Detect which cell encompasses the target text, then output its [X, Y] center coordinate. 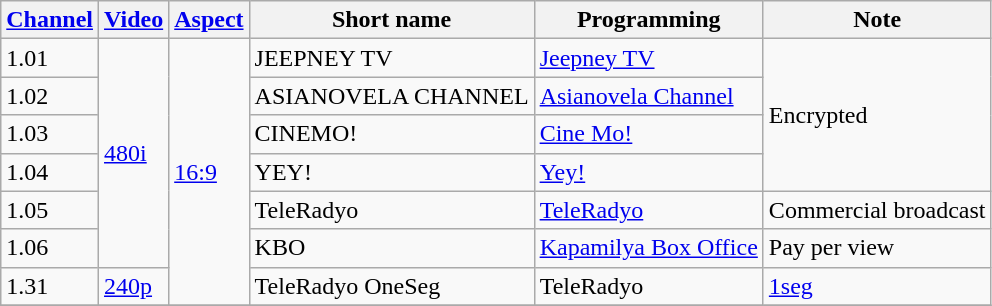
Encrypted [877, 115]
ASIANOVELA CHANNEL [392, 96]
Jeepney TV [648, 58]
1.06 [50, 248]
Pay per view [877, 248]
1.04 [50, 172]
Programming [648, 20]
240p [134, 286]
1.31 [50, 286]
YEY! [392, 172]
JEEPNEY TV [392, 58]
Aspect [209, 20]
1.02 [50, 96]
Channel [50, 20]
16:9 [209, 172]
Note [877, 20]
Video [134, 20]
1seg [877, 286]
1.01 [50, 58]
Commercial broadcast [877, 210]
1.05 [50, 210]
480i [134, 153]
Cine Mo! [648, 134]
Yey! [648, 172]
CINEMO! [392, 134]
1.03 [50, 134]
Kapamilya Box Office [648, 248]
TeleRadyo OneSeg [392, 286]
Short name [392, 20]
KBO [392, 248]
Asianovela Channel [648, 96]
